Output the (X, Y) coordinate of the center of the cell containing the given text.  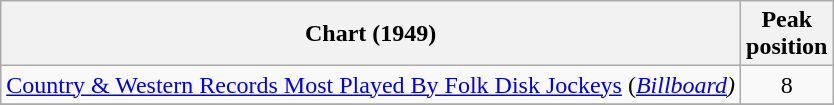
8 (787, 85)
Country & Western Records Most Played By Folk Disk Jockeys (Billboard) (371, 85)
Chart (1949) (371, 34)
Peakposition (787, 34)
